Search for the cell housing the specified text and yield its (X, Y) center coordinate. 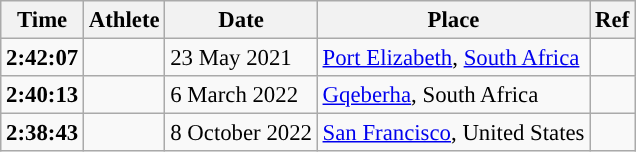
Gqeberha, South Africa (454, 95)
2:40:13 (42, 95)
Place (454, 20)
Athlete (124, 20)
Port Elizabeth, South Africa (454, 58)
San Francisco, United States (454, 133)
23 May 2021 (241, 58)
Date (241, 20)
8 October 2022 (241, 133)
6 March 2022 (241, 95)
2:42:07 (42, 58)
Time (42, 20)
2:38:43 (42, 133)
Ref (612, 20)
